Capture the cell that displays the provided text and extract its [x, y] central coordinate. 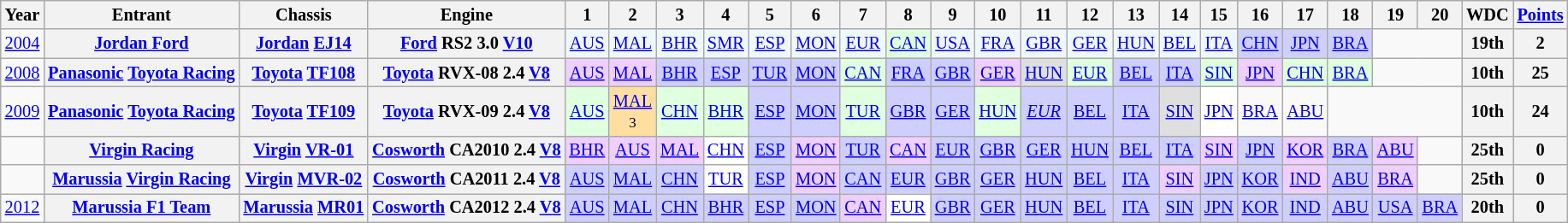
Jordan Ford [141, 44]
Toyota TF108 [305, 73]
20th [1488, 208]
17 [1305, 15]
16 [1261, 15]
19th [1488, 44]
Marussia F1 Team [141, 208]
24 [1541, 111]
2009 [22, 111]
14 [1180, 15]
9 [953, 15]
Cosworth CA2011 2.4 V8 [466, 179]
Virgin MVR-02 [305, 179]
Toyota TF109 [305, 111]
15 [1219, 15]
5 [770, 15]
Ford RS2 3.0 V10 [466, 44]
8 [908, 15]
WDC [1488, 15]
12 [1090, 15]
6 [816, 15]
Year [22, 15]
Points [1541, 15]
2008 [22, 73]
Cosworth CA2010 2.4 V8 [466, 150]
Toyota RVX-09 2.4 V8 [466, 111]
4 [725, 15]
Virgin VR-01 [305, 150]
MAL3 [633, 111]
18 [1350, 15]
25 [1541, 73]
2004 [22, 44]
Marussia MR01 [305, 208]
3 [679, 15]
Jordan EJ14 [305, 44]
Chassis [305, 15]
Entrant [141, 15]
SMR [725, 44]
7 [862, 15]
19 [1396, 15]
10 [997, 15]
1 [587, 15]
Toyota RVX-08 2.4 V8 [466, 73]
20 [1440, 15]
Engine [466, 15]
13 [1136, 15]
2012 [22, 208]
Cosworth CA2012 2.4 V8 [466, 208]
Marussia Virgin Racing [141, 179]
11 [1044, 15]
Virgin Racing [141, 150]
